Identify which cell holds the provided text, then report its [x, y] central coordinate. 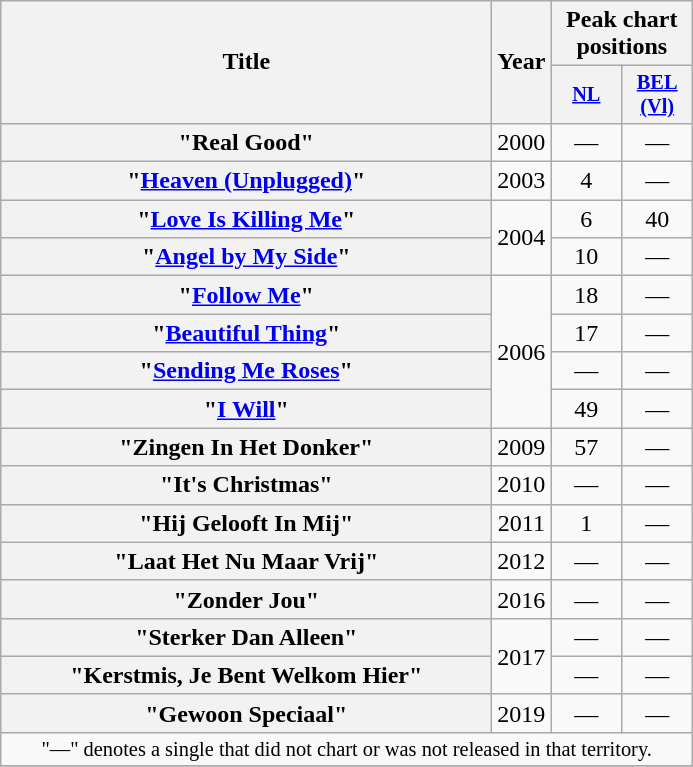
NL [586, 95]
"Angel by My Side" [246, 257]
"Gewoon Speciaal" [246, 713]
"I Will" [246, 409]
6 [586, 219]
4 [586, 181]
49 [586, 409]
2010 [522, 485]
2000 [522, 142]
"Kerstmis, Je Bent Welkom Hier" [246, 675]
40 [658, 219]
18 [586, 295]
"Heaven (Unplugged)" [246, 181]
"Sending Me Roses" [246, 371]
2003 [522, 181]
2006 [522, 352]
2019 [522, 713]
"Beautiful Thing" [246, 333]
"Zonder Jou" [246, 599]
"Love Is Killing Me" [246, 219]
"Zingen In Het Donker" [246, 447]
1 [586, 523]
2017 [522, 656]
BEL(Vl) [658, 95]
"It's Christmas" [246, 485]
"Laat Het Nu Maar Vrij" [246, 561]
"Follow Me" [246, 295]
Peak chart positions [622, 34]
Title [246, 62]
10 [586, 257]
17 [586, 333]
"Real Good" [246, 142]
2004 [522, 238]
2009 [522, 447]
2016 [522, 599]
"Sterker Dan Alleen" [246, 637]
"—" denotes a single that did not chart or was not released in that territory. [347, 749]
2011 [522, 523]
Year [522, 62]
57 [586, 447]
"Hij Gelooft In Mij" [246, 523]
2012 [522, 561]
